Identify which cell holds the provided text, then report its (X, Y) central coordinate. 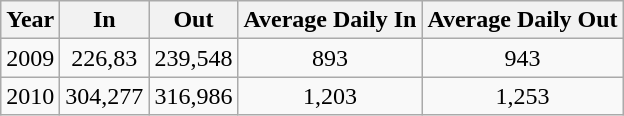
316,986 (194, 96)
226,83 (104, 58)
1,253 (522, 96)
893 (330, 58)
943 (522, 58)
1,203 (330, 96)
239,548 (194, 58)
Average Daily Out (522, 20)
Year (30, 20)
Average Daily In (330, 20)
2010 (30, 96)
304,277 (104, 96)
2009 (30, 58)
In (104, 20)
Out (194, 20)
